Capture the cell that displays the provided text and extract its (X, Y) central coordinate. 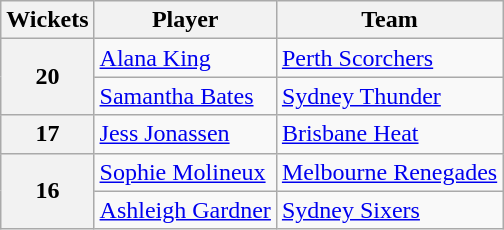
Sophie Molineux (185, 172)
Brisbane Heat (389, 134)
Sydney Thunder (389, 96)
17 (48, 134)
Alana King (185, 58)
Perth Scorchers (389, 58)
Ashleigh Gardner (185, 210)
Samantha Bates (185, 96)
Melbourne Renegades (389, 172)
Wickets (48, 20)
16 (48, 191)
Player (185, 20)
Jess Jonassen (185, 134)
20 (48, 77)
Team (389, 20)
Sydney Sixers (389, 210)
